Find where the given text appears and provide that cell's center as [X, Y] coordinate. 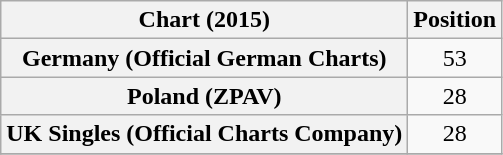
53 [455, 58]
Poland (ZPAV) [204, 96]
UK Singles (Official Charts Company) [204, 134]
Germany (Official German Charts) [204, 58]
Chart (2015) [204, 20]
Position [455, 20]
